Output the (x, y) coordinate of the center of the cell containing the given text.  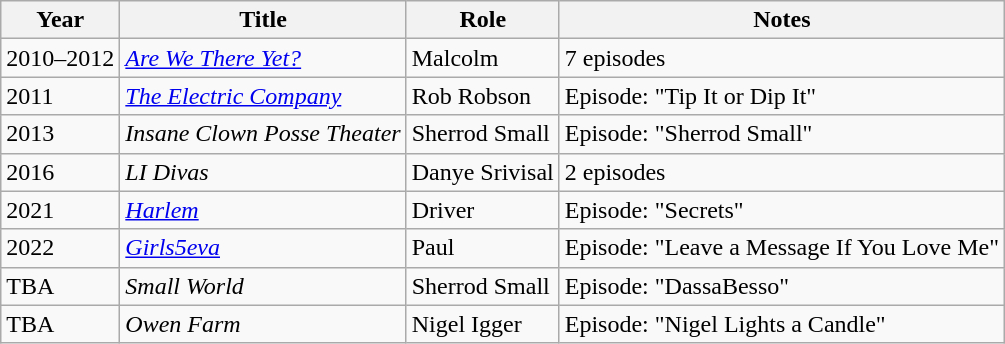
Paul (482, 248)
2022 (60, 248)
Driver (482, 210)
Role (482, 20)
Malcolm (482, 58)
Year (60, 20)
2021 (60, 210)
Episode: "Nigel Lights a Candle" (782, 324)
Notes (782, 20)
Insane Clown Posse Theater (263, 134)
Rob Robson (482, 96)
7 episodes (782, 58)
Title (263, 20)
Episode: "Leave a Message If You Love Me" (782, 248)
The Electric Company (263, 96)
Episode: "Secrets" (782, 210)
2013 (60, 134)
LI Divas (263, 172)
Nigel Igger (482, 324)
Episode: "DassaBesso" (782, 286)
Episode: "Tip It or Dip It" (782, 96)
2 episodes (782, 172)
Harlem (263, 210)
2016 (60, 172)
2011 (60, 96)
Girls5eva (263, 248)
Small World (263, 286)
Owen Farm (263, 324)
2010–2012 (60, 58)
Danye Srivisal (482, 172)
Episode: "Sherrod Small" (782, 134)
Are We There Yet? (263, 58)
